Determine the [X, Y] coordinate at the center of the cell enclosing the given text.  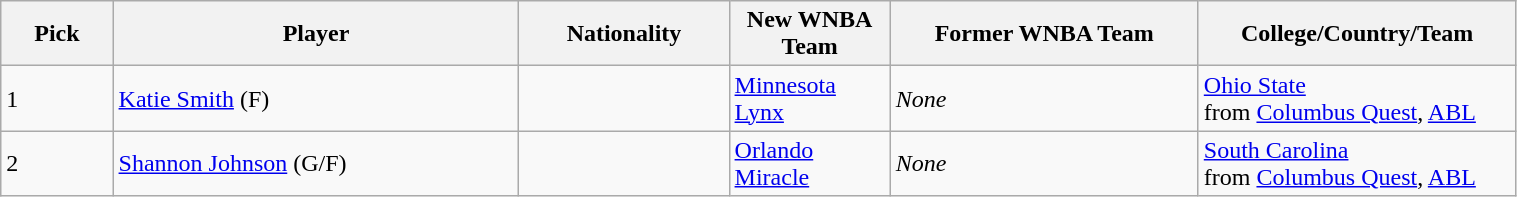
2 [57, 164]
Minnesota Lynx [810, 98]
Orlando Miracle [810, 164]
Player [316, 34]
Pick [57, 34]
Former WNBA Team [1044, 34]
Nationality [624, 34]
Ohio Statefrom Columbus Quest, ABL [1357, 98]
1 [57, 98]
South Carolina from Columbus Quest, ABL [1357, 164]
Shannon Johnson (G/F) [316, 164]
College/Country/Team [1357, 34]
Katie Smith (F) [316, 98]
New WNBA Team [810, 34]
